Scan for the cell matching the given text and deliver its (x, y) coordinate at center. 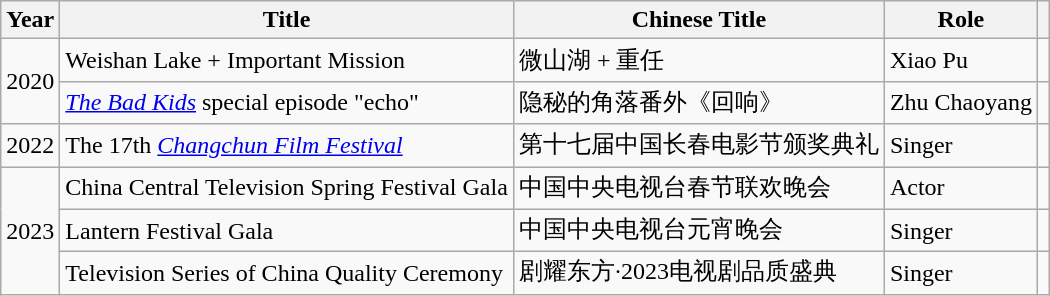
Television Series of China Quality Ceremony (287, 274)
中国中央电视台元宵晚会 (698, 230)
2023 (30, 230)
2020 (30, 82)
Xiao Pu (960, 60)
微山湖 + 重任 (698, 60)
The 17th Changchun Film Festival (287, 146)
Title (287, 20)
中国中央电视台春节联欢晚会 (698, 188)
The Bad Kids special episode "echo" (287, 102)
Role (960, 20)
Actor (960, 188)
Year (30, 20)
第十七届中国长春电影节颁奖典礼 (698, 146)
Lantern Festival Gala (287, 230)
剧耀东方·2023电视剧品质盛典 (698, 274)
China Central Television Spring Festival Gala (287, 188)
隐秘的角落番外《回响》 (698, 102)
Chinese Title (698, 20)
2022 (30, 146)
Zhu Chaoyang (960, 102)
Weishan Lake + Important Mission (287, 60)
